Detect which cell encompasses the target text, then output its [X, Y] center coordinate. 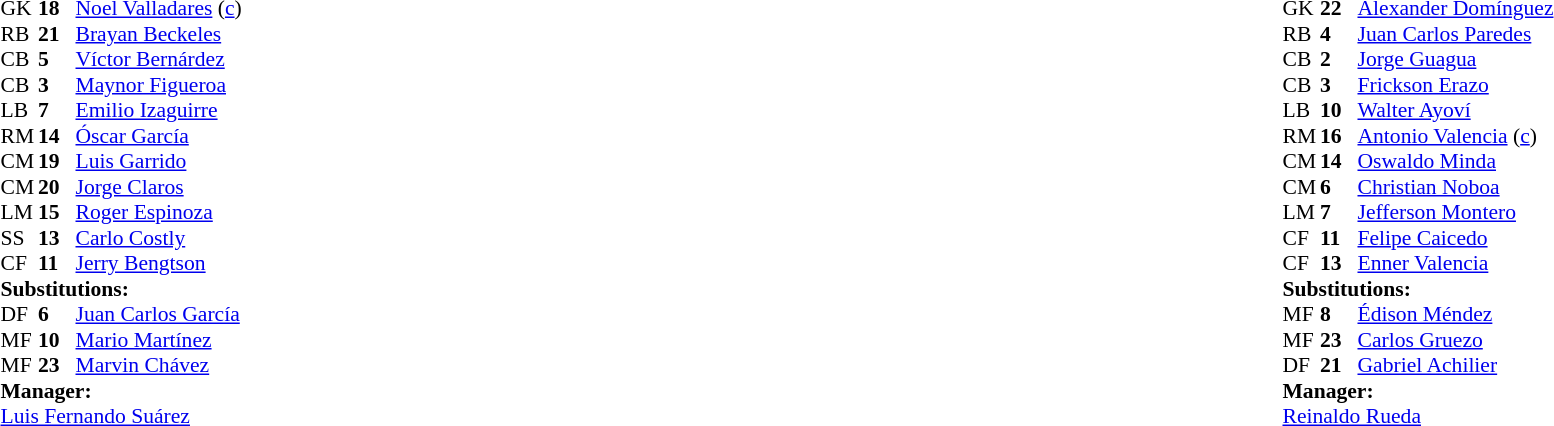
20 [57, 187]
Christian Noboa [1455, 187]
Brayan Beckeles [159, 34]
Juan Carlos Paredes [1455, 34]
Frickson Erazo [1455, 85]
Enner Valencia [1455, 263]
Luis Garrido [159, 161]
Jorge Guagua [1455, 59]
Jorge Claros [159, 187]
Juan Carlos García [159, 315]
Maynor Figueroa [159, 85]
Édison Méndez [1455, 315]
SS [19, 238]
Carlos Gruezo [1455, 340]
Gabriel Achilier [1455, 365]
8 [1339, 315]
Óscar García [159, 136]
4 [1339, 34]
Emilio Izaguirre [159, 111]
16 [1339, 136]
19 [57, 161]
Oswaldo Minda [1455, 161]
Jefferson Montero [1455, 213]
Antonio Valencia (c) [1455, 136]
Carlo Costly [159, 238]
Jerry Bengtson [159, 263]
Roger Espinoza [159, 213]
15 [57, 213]
Walter Ayoví [1455, 111]
Marvin Chávez [159, 365]
2 [1339, 59]
Felipe Caicedo [1455, 238]
Víctor Bernárdez [159, 59]
Mario Martínez [159, 340]
5 [57, 59]
